Provide the [x, y] coordinate of the cell's center where the given text is located.  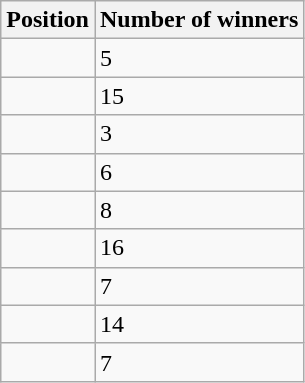
5 [198, 58]
3 [198, 134]
15 [198, 96]
8 [198, 210]
Position [48, 20]
6 [198, 172]
14 [198, 324]
Number of winners [198, 20]
16 [198, 248]
